Extract the [x, y] coordinate from the center of the cell holding the provided text.  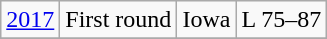
L 75–87 [282, 20]
2017 [30, 20]
Iowa [206, 20]
First round [118, 20]
